For the text-containing cell, return its midpoint in (X, Y) coordinate format. 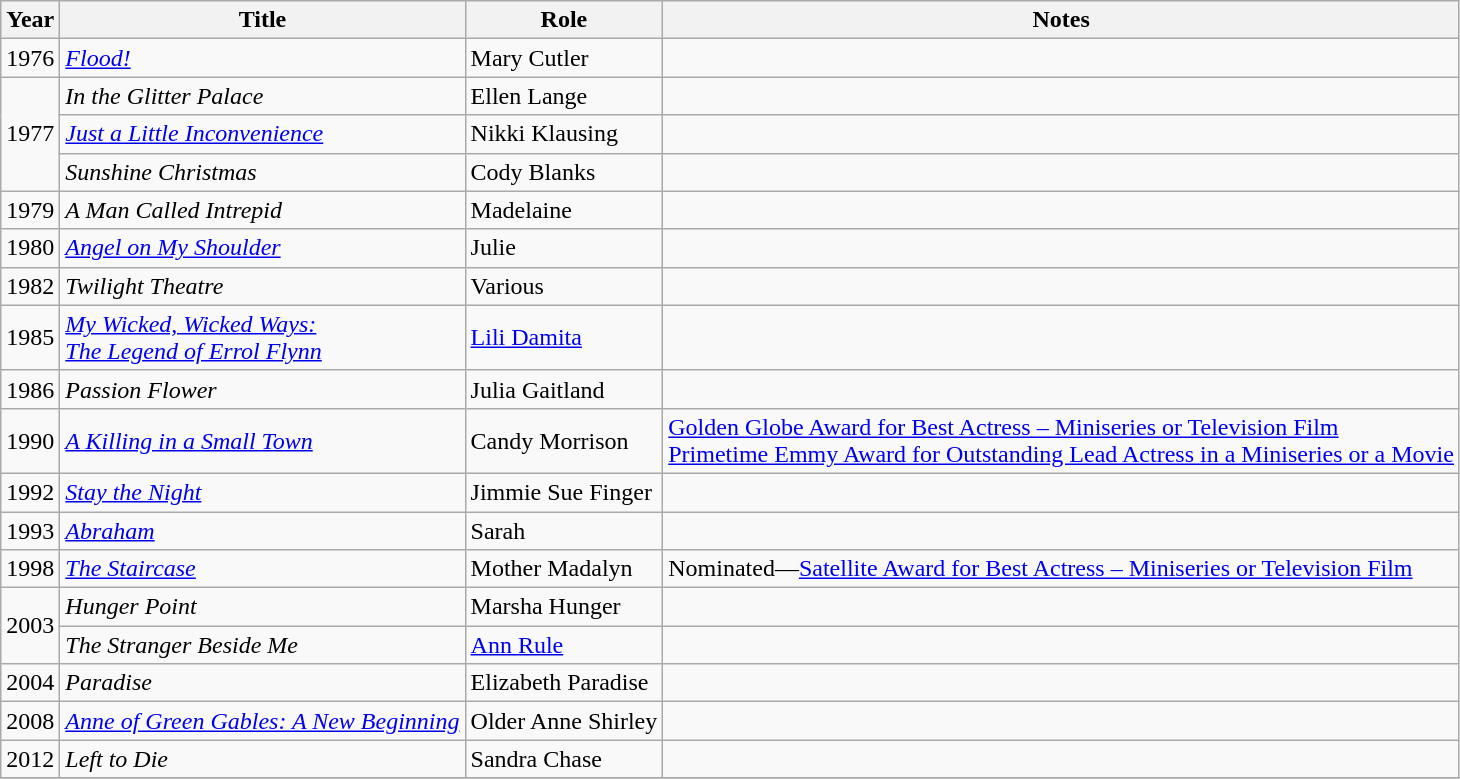
Mother Madalyn (564, 569)
Julie (564, 248)
A Man Called Intrepid (262, 210)
1990 (30, 440)
Sandra Chase (564, 759)
1993 (30, 531)
Julia Gaitland (564, 389)
Golden Globe Award for Best Actress – Miniseries or Television FilmPrimetime Emmy Award for Outstanding Lead Actress in a Miniseries or a Movie (1062, 440)
Left to Die (262, 759)
1976 (30, 58)
Hunger Point (262, 607)
Stay the Night (262, 492)
Angel on My Shoulder (262, 248)
Sunshine Christmas (262, 172)
Marsha Hunger (564, 607)
The Staircase (262, 569)
Abraham (262, 531)
Various (564, 286)
My Wicked, Wicked Ways:The Legend of Errol Flynn (262, 338)
Ellen Lange (564, 96)
Madelaine (564, 210)
Just a Little Inconvenience (262, 134)
Role (564, 20)
Anne of Green Gables: A New Beginning (262, 721)
In the Glitter Palace (262, 96)
Nominated—Satellite Award for Best Actress – Miniseries or Television Film (1062, 569)
The Stranger Beside Me (262, 645)
1980 (30, 248)
1992 (30, 492)
Twilight Theatre (262, 286)
Cody Blanks (564, 172)
Title (262, 20)
Flood! (262, 58)
1986 (30, 389)
Year (30, 20)
1982 (30, 286)
Jimmie Sue Finger (564, 492)
Elizabeth Paradise (564, 683)
Older Anne Shirley (564, 721)
Sarah (564, 531)
Candy Morrison (564, 440)
Passion Flower (262, 389)
1985 (30, 338)
2012 (30, 759)
Ann Rule (564, 645)
Nikki Klausing (564, 134)
Notes (1062, 20)
Mary Cutler (564, 58)
A Killing in a Small Town (262, 440)
1977 (30, 134)
Lili Damita (564, 338)
2003 (30, 626)
Paradise (262, 683)
2004 (30, 683)
1998 (30, 569)
2008 (30, 721)
1979 (30, 210)
